Determine the (X, Y) coordinate at the center of the cell enclosing the given text.  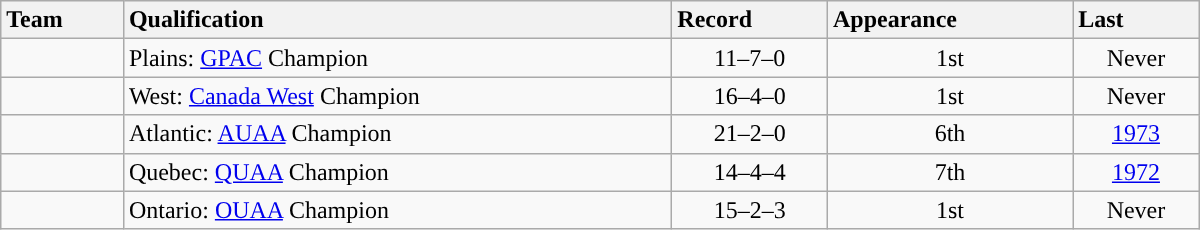
Ontario: OUAA Champion (397, 210)
Plains: GPAC Champion (397, 58)
15–2–3 (750, 210)
1972 (1136, 172)
7th (950, 172)
Team (62, 20)
Appearance (950, 20)
21–2–0 (750, 134)
1973 (1136, 134)
16–4–0 (750, 96)
Atlantic: AUAA Champion (397, 134)
Quebec: QUAA Champion (397, 172)
11–7–0 (750, 58)
Qualification (397, 20)
West: Canada West Champion (397, 96)
14–4–4 (750, 172)
Record (750, 20)
Last (1136, 20)
6th (950, 134)
